Locate the cell with the specified text and output its (x, y) center coordinate. 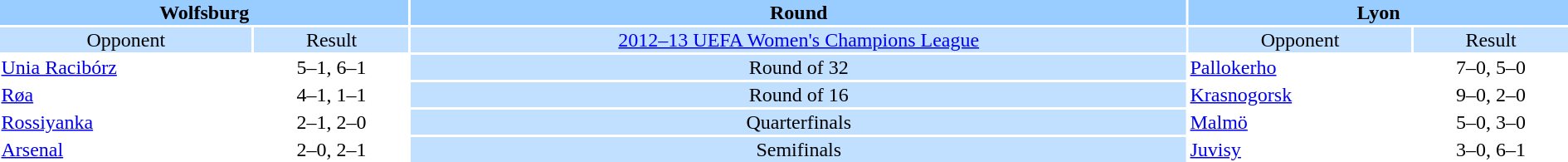
2012–13 UEFA Women's Champions League (798, 40)
Røa (126, 95)
4–1, 1–1 (332, 95)
Arsenal (126, 150)
Lyon (1379, 12)
5–0, 3–0 (1491, 122)
Round (798, 12)
Semifinals (798, 150)
Round of 16 (798, 95)
5–1, 6–1 (332, 67)
3–0, 6–1 (1491, 150)
Quarterfinals (798, 122)
7–0, 5–0 (1491, 67)
Pallokerho (1300, 67)
2–1, 2–0 (332, 122)
Round of 32 (798, 67)
Wolfsburg (204, 12)
Rossiyanka (126, 122)
Unia Racibórz (126, 67)
9–0, 2–0 (1491, 95)
2–0, 2–1 (332, 150)
Krasnogorsk (1300, 95)
Juvisy (1300, 150)
Malmö (1300, 122)
